Capture the cell that displays the provided text and extract its [x, y] central coordinate. 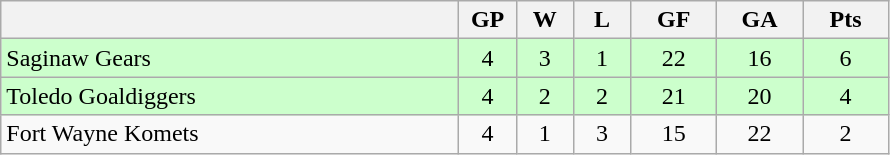
Fort Wayne Komets [230, 134]
GF [674, 20]
6 [846, 58]
Toledo Goaldiggers [230, 96]
16 [760, 58]
Saginaw Gears [230, 58]
15 [674, 134]
GA [760, 20]
21 [674, 96]
W [544, 20]
20 [760, 96]
GP [488, 20]
L [602, 20]
Pts [846, 20]
